Search for the cell housing the specified text and yield its (X, Y) center coordinate. 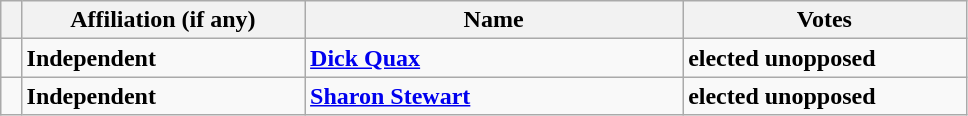
Dick Quax (494, 58)
Affiliation (if any) (163, 20)
Votes (825, 20)
Name (494, 20)
Sharon Stewart (494, 96)
